Identify which cell holds the provided text, then report its [X, Y] central coordinate. 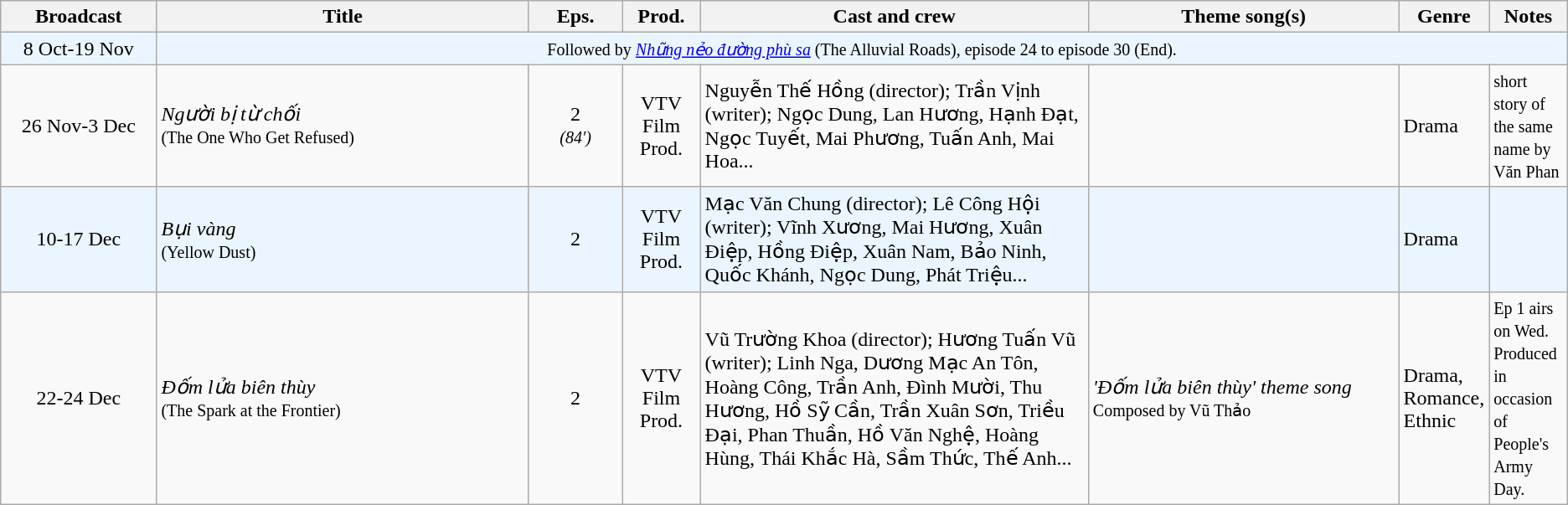
Đốm lửa biên thùy (The Spark at the Frontier) [343, 398]
Eps. [575, 17]
26 Nov-3 Dec [79, 126]
22-24 Dec [79, 398]
Theme song(s) [1243, 17]
Followed by Những nẻo đường phù sa (The Alluvial Roads), episode 24 to episode 30 (End). [862, 49]
Genre [1444, 17]
Notes [1529, 17]
Ep 1 airs on Wed. Produced in occasion of People's Army Day. [1529, 398]
short story of the same name by Văn Phan [1529, 126]
Broadcast [79, 17]
Người bị từ chối (The One Who Get Refused) [343, 126]
'Đốm lửa biên thùy' theme songComposed by Vũ Thảo [1243, 398]
8 Oct-19 Nov [79, 49]
Bụi vàng (Yellow Dust) [343, 240]
Title [343, 17]
Nguyễn Thế Hồng (director); Trần Vịnh (writer); Ngọc Dung, Lan Hương, Hạnh Đạt, Ngọc Tuyết, Mai Phương, Tuấn Anh, Mai Hoa... [895, 126]
2(84′) [575, 126]
Mạc Văn Chung (director); Lê Công Hội (writer); Vĩnh Xương, Mai Hương, Xuân Điệp, Hồng Điệp, Xuân Nam, Bảo Ninh, Quốc Khánh, Ngọc Dung, Phát Triệu... [895, 240]
10-17 Dec [79, 240]
Drama, Romance, Ethnic [1444, 398]
Prod. [662, 17]
Cast and crew [895, 17]
